For the text-containing cell, return its midpoint in [x, y] coordinate format. 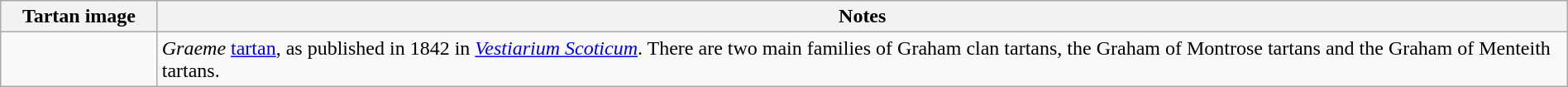
Notes [862, 17]
Tartan image [79, 17]
